Output the (X, Y) coordinate of the center of the cell containing the given text.  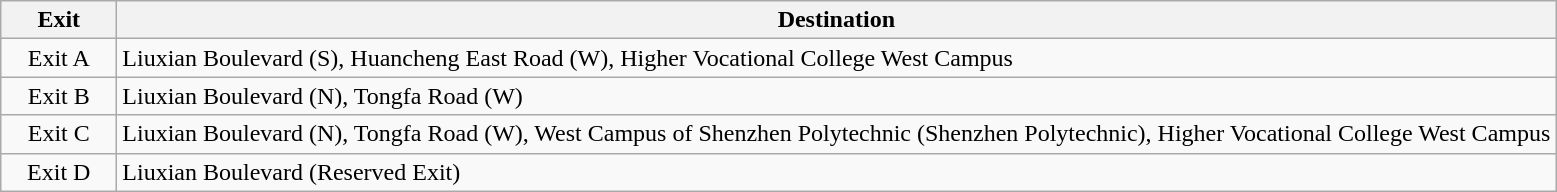
Exit D (59, 172)
Liuxian Boulevard (N), Tongfa Road (W), West Campus of Shenzhen Polytechnic (Shenzhen Polytechnic), Higher Vocational College West Campus (836, 134)
Liuxian Boulevard (S), Huancheng East Road (W), Higher Vocational College West Campus (836, 58)
Liuxian Boulevard (Reserved Exit) (836, 172)
Exit (59, 20)
Exit C (59, 134)
Exit A (59, 58)
Liuxian Boulevard (N), Tongfa Road (W) (836, 96)
Exit B (59, 96)
Destination (836, 20)
